Capture the cell that displays the provided text and extract its [x, y] central coordinate. 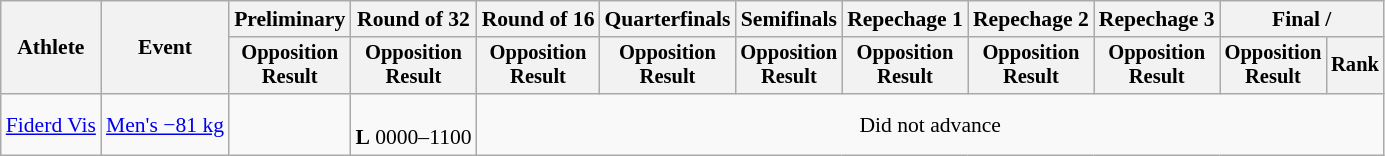
Round of 16 [538, 19]
Did not advance [930, 124]
Round of 32 [413, 19]
Fiderd Vis [51, 124]
Repechage 3 [1157, 19]
L 0000–1100 [413, 124]
Men's −81 kg [165, 124]
Semifinals [790, 19]
Quarterfinals [667, 19]
Athlete [51, 48]
Final / [1302, 19]
Repechage 2 [1031, 19]
Preliminary [290, 19]
Event [165, 48]
Rank [1355, 66]
Repechage 1 [905, 19]
